For the text-containing cell, return its midpoint in (X, Y) coordinate format. 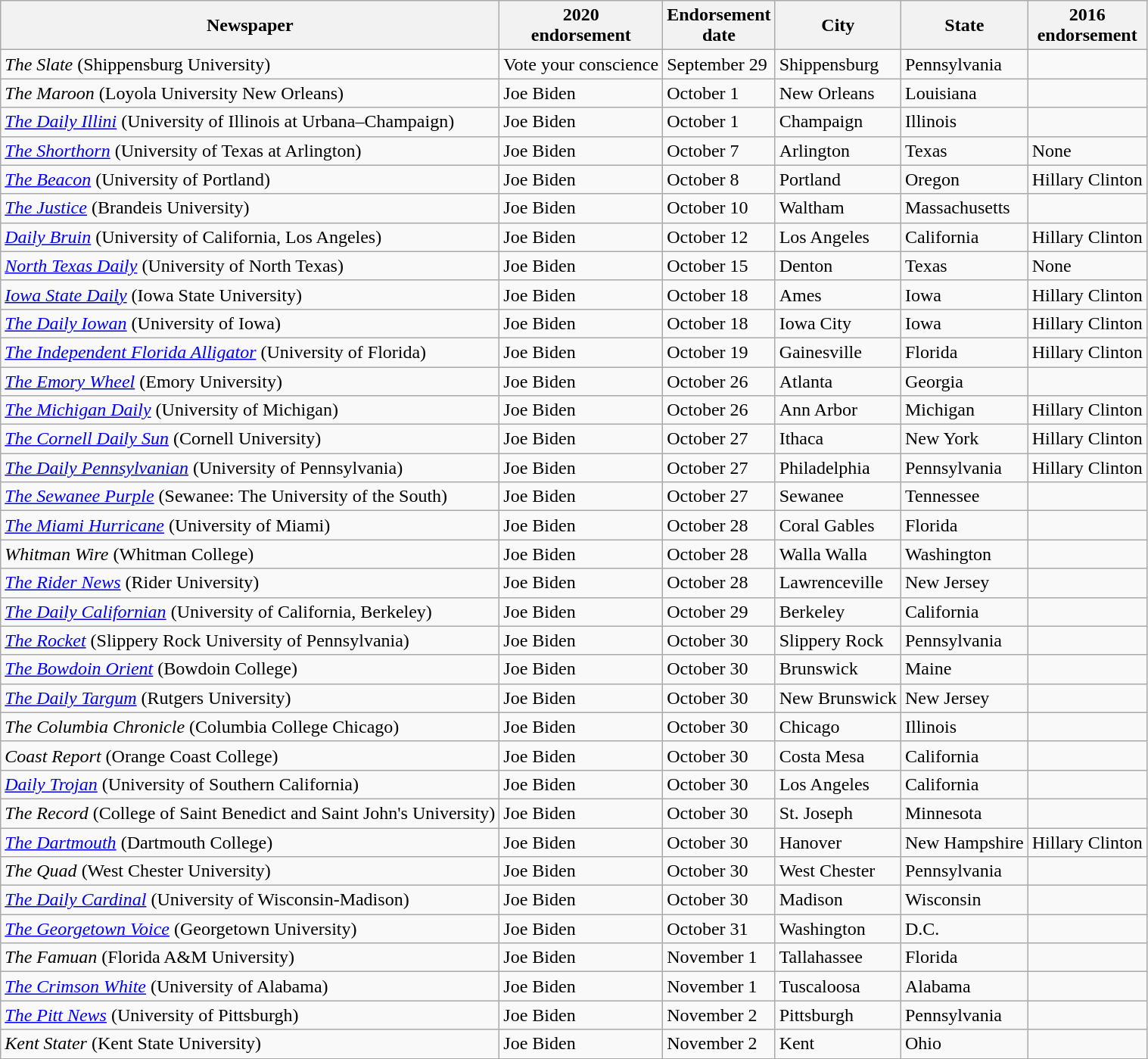
Arlington (838, 151)
Georgia (964, 381)
New Hampshire (964, 843)
The Daily Cardinal (University of Wisconsin-Madison) (250, 900)
North Texas Daily (University of North Texas) (250, 266)
Pittsburgh (838, 1015)
October 12 (719, 237)
Portland (838, 179)
October 15 (719, 266)
New Orleans (838, 93)
Ohio (964, 1044)
The Columbia Chronicle (Columbia College Chicago) (250, 727)
The Daily Californian (University of California, Berkeley) (250, 612)
Gainesville (838, 352)
October 19 (719, 352)
New Brunswick (838, 698)
Slippery Rock (838, 640)
City (838, 26)
The Daily Targum (Rutgers University) (250, 698)
D.C. (964, 929)
Chicago (838, 727)
The Beacon (University of Portland) (250, 179)
Madison (838, 900)
Waltham (838, 208)
The Independent Florida Alligator (University of Florida) (250, 352)
The Cornell Daily Sun (Cornell University) (250, 439)
Iowa State Daily (Iowa State University) (250, 294)
The Dartmouth (Dartmouth College) (250, 843)
The Bowdoin Orient (Bowdoin College) (250, 669)
The Pitt News (University of Pittsburgh) (250, 1015)
Kent Stater (Kent State University) (250, 1044)
The Emory Wheel (Emory University) (250, 381)
Daily Bruin (University of California, Los Angeles) (250, 237)
Ames (838, 294)
The Sewanee Purple (Sewanee: The University of the South) (250, 497)
Massachusetts (964, 208)
Lawrenceville (838, 583)
Michigan (964, 410)
October 31 (719, 929)
Sewanee (838, 497)
Brunswick (838, 669)
Tallahassee (838, 958)
Oregon (964, 179)
Maine (964, 669)
Tuscaloosa (838, 986)
The Shorthorn (University of Texas at Arlington) (250, 151)
Denton (838, 266)
Iowa City (838, 323)
Minnesota (964, 813)
Philadelphia (838, 468)
Shippensburg (838, 64)
Champaign (838, 122)
Hanover (838, 843)
The Famuan (Florida A&M University) (250, 958)
Costa Mesa (838, 755)
Daily Trojan (University of Southern California) (250, 784)
Louisiana (964, 93)
The Miami Hurricane (University of Miami) (250, 525)
St. Joseph (838, 813)
The Maroon (Loyola University New Orleans) (250, 93)
The Rocket (Slippery Rock University of Pennsylvania) (250, 640)
Newspaper (250, 26)
The Rider News (Rider University) (250, 583)
Ann Arbor (838, 410)
2020endorsement (581, 26)
Ithaca (838, 439)
West Chester (838, 871)
The Michigan Daily (University of Michigan) (250, 410)
The Quad (West Chester University) (250, 871)
2016endorsement (1087, 26)
September 29 (719, 64)
State (964, 26)
Walla Walla (838, 554)
The Slate (Shippensburg University) (250, 64)
October 10 (719, 208)
The Record (College of Saint Benedict and Saint John's University) (250, 813)
Kent (838, 1044)
Whitman Wire (Whitman College) (250, 554)
The Daily Iowan (University of Iowa) (250, 323)
The Justice (Brandeis University) (250, 208)
October 29 (719, 612)
Wisconsin (964, 900)
Alabama (964, 986)
Coast Report (Orange Coast College) (250, 755)
The Daily Illini (University of Illinois at Urbana–Champaign) (250, 122)
October 7 (719, 151)
Atlanta (838, 381)
The Crimson White (University of Alabama) (250, 986)
Tennessee (964, 497)
Endorsementdate (719, 26)
Coral Gables (838, 525)
Berkeley (838, 612)
Vote your conscience (581, 64)
New York (964, 439)
The Daily Pennsylvanian (University of Pennsylvania) (250, 468)
The Georgetown Voice (Georgetown University) (250, 929)
October 8 (719, 179)
